Detect which cell encompasses the target text, then output its [X, Y] center coordinate. 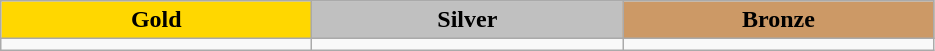
Bronze [778, 20]
Gold [156, 20]
Silver [468, 20]
